Pinpoint the cell where the given text exists, returning its [x, y] midpoint coordinate. 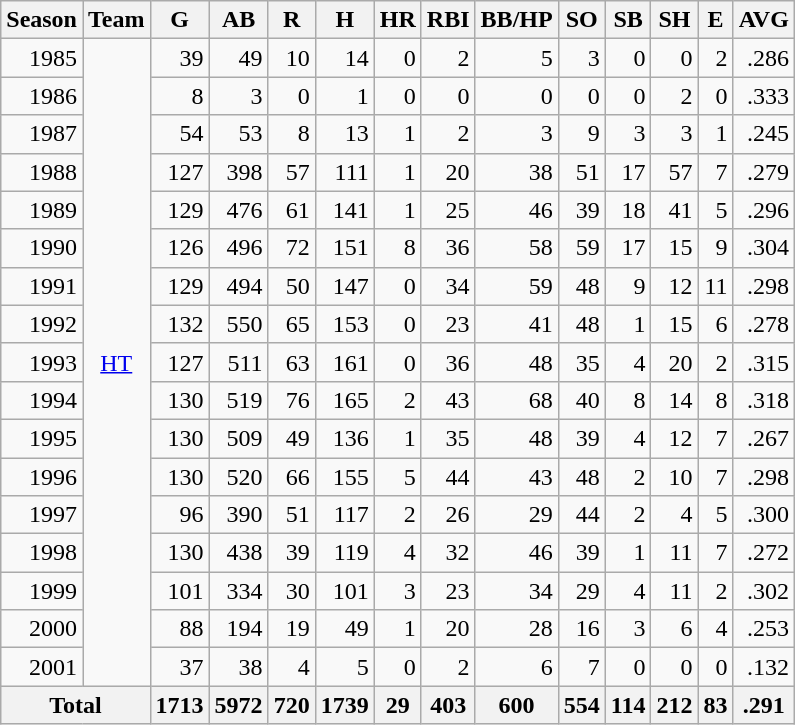
19 [292, 629]
BB/HP [516, 20]
114 [628, 705]
165 [344, 400]
511 [238, 362]
1992 [42, 324]
30 [292, 591]
2000 [42, 629]
66 [292, 477]
18 [628, 210]
1993 [42, 362]
50 [292, 286]
.333 [764, 96]
476 [238, 210]
1999 [42, 591]
53 [238, 134]
.132 [764, 667]
R [292, 20]
88 [180, 629]
161 [344, 362]
136 [344, 438]
155 [344, 477]
.318 [764, 400]
16 [582, 629]
403 [448, 705]
40 [582, 400]
61 [292, 210]
1713 [180, 705]
509 [238, 438]
1986 [42, 96]
SO [582, 20]
126 [180, 248]
438 [238, 553]
147 [344, 286]
117 [344, 515]
.253 [764, 629]
119 [344, 553]
SB [628, 20]
28 [516, 629]
E [716, 20]
132 [180, 324]
AVG [764, 20]
.278 [764, 324]
1994 [42, 400]
32 [448, 553]
334 [238, 591]
1985 [42, 58]
.300 [764, 515]
720 [292, 705]
141 [344, 210]
54 [180, 134]
496 [238, 248]
1997 [42, 515]
68 [516, 400]
13 [344, 134]
H [344, 20]
554 [582, 705]
25 [448, 210]
151 [344, 248]
1998 [42, 553]
1988 [42, 172]
5972 [238, 705]
83 [716, 705]
.279 [764, 172]
.315 [764, 362]
.286 [764, 58]
.296 [764, 210]
RBI [448, 20]
390 [238, 515]
65 [292, 324]
212 [674, 705]
63 [292, 362]
1990 [42, 248]
G [180, 20]
494 [238, 286]
600 [516, 705]
2001 [42, 667]
1995 [42, 438]
550 [238, 324]
96 [180, 515]
.267 [764, 438]
HR [398, 20]
37 [180, 667]
HT [116, 362]
1991 [42, 286]
.272 [764, 553]
AB [238, 20]
Team [116, 20]
1996 [42, 477]
.291 [764, 705]
58 [516, 248]
.245 [764, 134]
26 [448, 515]
520 [238, 477]
153 [344, 324]
Total [76, 705]
398 [238, 172]
SH [674, 20]
Season [42, 20]
.304 [764, 248]
72 [292, 248]
111 [344, 172]
194 [238, 629]
519 [238, 400]
76 [292, 400]
1739 [344, 705]
.302 [764, 591]
1989 [42, 210]
1987 [42, 134]
